Search for the cell housing the specified text and yield its [X, Y] center coordinate. 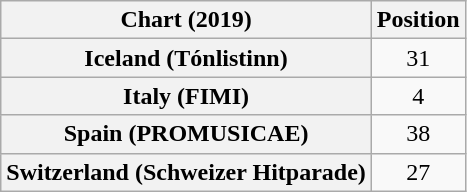
38 [418, 134]
Switzerland (Schweizer Hitparade) [186, 172]
31 [418, 58]
4 [418, 96]
Chart (2019) [186, 20]
Spain (PROMUSICAE) [186, 134]
Iceland (Tónlistinn) [186, 58]
Position [418, 20]
Italy (FIMI) [186, 96]
27 [418, 172]
